Pinpoint the cell where the given text exists, returning its [x, y] midpoint coordinate. 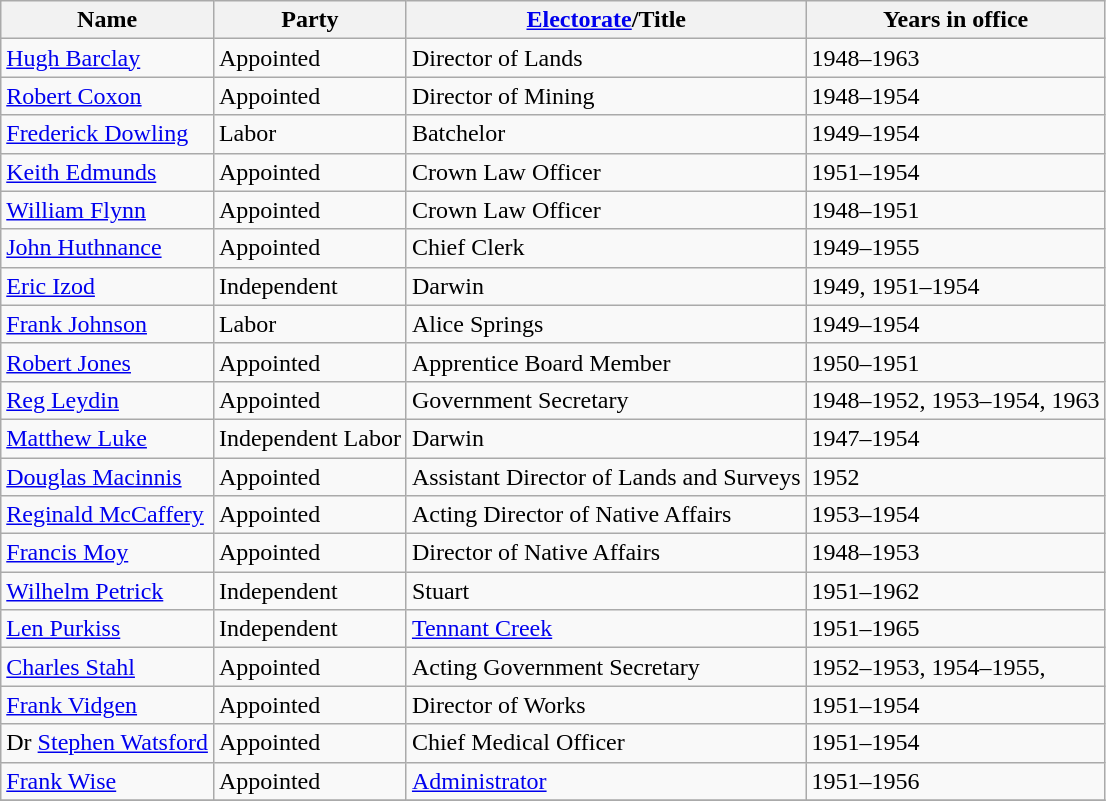
Chief Medical Officer [606, 743]
Administrator [606, 781]
Keith Edmunds [108, 172]
1951–1956 [956, 781]
Director of Native Affairs [606, 553]
Government Secretary [606, 400]
Name [108, 20]
Alice Springs [606, 324]
Stuart [606, 591]
Batchelor [606, 134]
1952–1953, 1954–1955, [956, 667]
Tennant Creek [606, 629]
Acting Government Secretary [606, 667]
Robert Jones [108, 362]
Electorate/Title [606, 20]
Frank Wise [108, 781]
Frederick Dowling [108, 134]
Hugh Barclay [108, 58]
1949–1955 [956, 248]
1948–1963 [956, 58]
Matthew Luke [108, 438]
Frank Vidgen [108, 705]
Robert Coxon [108, 96]
Acting Director of Native Affairs [606, 515]
Independent Labor [310, 438]
1948–1952, 1953–1954, 1963 [956, 400]
Dr Stephen Watsford [108, 743]
Wilhelm Petrick [108, 591]
Francis Moy [108, 553]
Reginald McCaffery [108, 515]
1949, 1951–1954 [956, 286]
Frank Johnson [108, 324]
Reg Leydin [108, 400]
1953–1954 [956, 515]
1952 [956, 477]
Len Purkiss [108, 629]
1947–1954 [956, 438]
Eric Izod [108, 286]
1948–1954 [956, 96]
Director of Mining [606, 96]
Douglas Macinnis [108, 477]
William Flynn [108, 210]
John Huthnance [108, 248]
1948–1953 [956, 553]
Director of Works [606, 705]
Chief Clerk [606, 248]
Apprentice Board Member [606, 362]
1951–1962 [956, 591]
1948–1951 [956, 210]
1951–1965 [956, 629]
Party [310, 20]
Charles Stahl [108, 667]
Years in office [956, 20]
1950–1951 [956, 362]
Assistant Director of Lands and Surveys [606, 477]
Director of Lands [606, 58]
